Find where the given text appears and provide that cell's center as (x, y) coordinate. 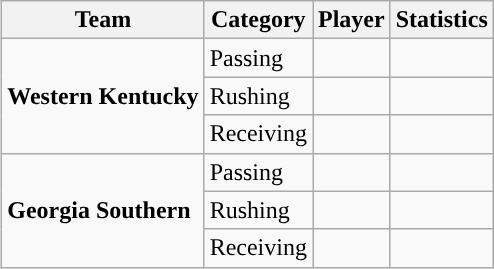
Team (103, 20)
Player (351, 20)
Category (258, 20)
Western Kentucky (103, 96)
Statistics (442, 20)
Georgia Southern (103, 210)
